Search for the cell housing the specified text and yield its [x, y] center coordinate. 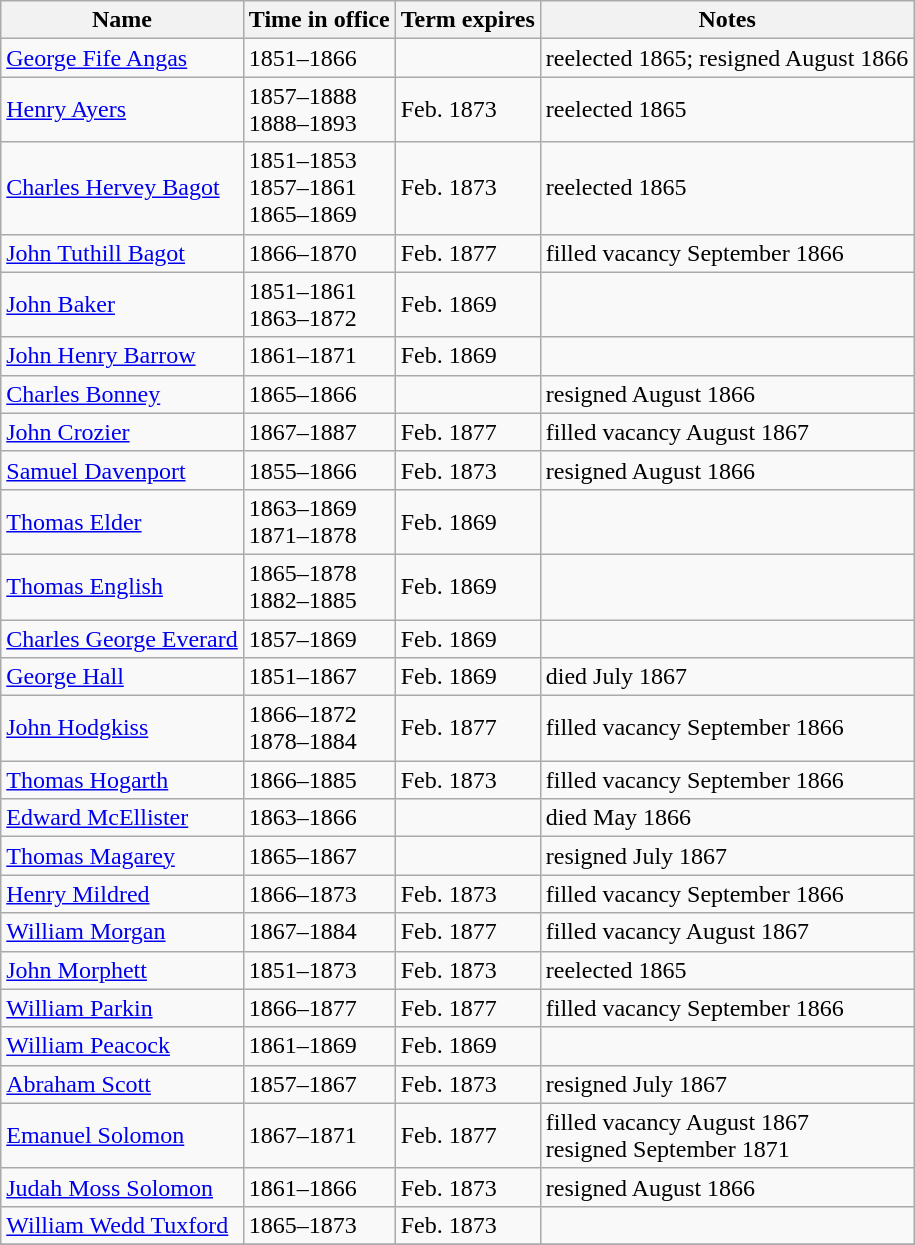
died July 1867 [727, 677]
1866–1885 [319, 780]
Charles George Everard [122, 639]
Name [122, 20]
1866–18721878–1884 [319, 728]
William Parkin [122, 1008]
filled vacancy August 1867resigned September 1871 [727, 1136]
John Morphett [122, 970]
George Fife Angas [122, 58]
John Tuthill Bagot [122, 253]
Edward McEllister [122, 818]
1867–1887 [319, 432]
1861–1869 [319, 1046]
1857–1869 [319, 639]
1857–18881888–1893 [319, 110]
Term expires [468, 20]
Thomas Elder [122, 522]
Henry Ayers [122, 110]
1865–1867 [319, 856]
1865–18781882–1885 [319, 586]
1851–18531857–18611865–1869 [319, 188]
1867–1871 [319, 1136]
1863–1866 [319, 818]
1866–1877 [319, 1008]
1851–18611863–1872 [319, 304]
John Hodgkiss [122, 728]
1851–1866 [319, 58]
Thomas Magarey [122, 856]
George Hall [122, 677]
1866–1873 [319, 894]
1861–1871 [319, 356]
Charles Bonney [122, 394]
reelected 1865; resigned August 1866 [727, 58]
died May 1866 [727, 818]
1861–1866 [319, 1187]
Samuel Davenport [122, 470]
Notes [727, 20]
John Crozier [122, 432]
Thomas English [122, 586]
Time in office [319, 20]
1851–1867 [319, 677]
William Peacock [122, 1046]
1867–1884 [319, 932]
1851–1873 [319, 970]
John Baker [122, 304]
William Wedd Tuxford [122, 1225]
Emanuel Solomon [122, 1136]
Thomas Hogarth [122, 780]
William Morgan [122, 932]
John Henry Barrow [122, 356]
1865–1873 [319, 1225]
Charles Hervey Bagot [122, 188]
Abraham Scott [122, 1084]
Judah Moss Solomon [122, 1187]
Henry Mildred [122, 894]
1863–18691871–1878 [319, 522]
1865–1866 [319, 394]
1855–1866 [319, 470]
1866–1870 [319, 253]
1857–1867 [319, 1084]
